From the cell containing the given text, extract its center point as (x, y) coordinate. 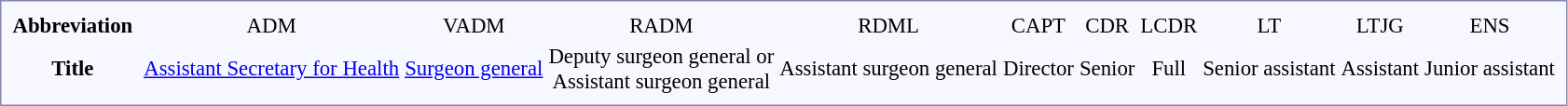
ENS (1490, 25)
Title (73, 69)
CAPT (1038, 25)
Junior assistant (1490, 69)
Deputy surgeon general orAssistant surgeon general (662, 69)
LCDR (1169, 25)
Director (1038, 69)
LT (1270, 25)
ADM (272, 25)
Senior (1107, 69)
Assistant Secretary for Health (272, 69)
Assistant (1380, 69)
Full (1169, 69)
LTJG (1380, 25)
RDML (889, 25)
Senior assistant (1270, 69)
CDR (1107, 25)
VADM (474, 25)
Assistant surgeon general (889, 69)
RADM (662, 25)
Surgeon general (474, 69)
Abbreviation (73, 25)
